Search for the cell housing the specified text and yield its [x, y] center coordinate. 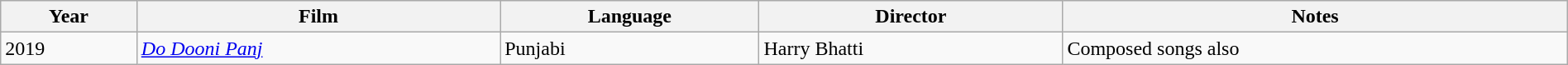
Do Dooni Panj [318, 48]
Notes [1315, 17]
Language [630, 17]
Year [69, 17]
Harry Bhatti [911, 48]
Director [911, 17]
Punjabi [630, 48]
2019 [69, 48]
Composed songs also [1315, 48]
Film [318, 17]
